From the cell containing the given text, extract its center point as [x, y] coordinate. 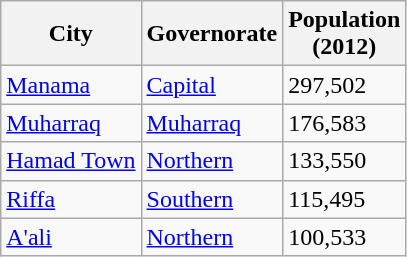
Manama [71, 85]
115,495 [344, 199]
133,550 [344, 161]
176,583 [344, 123]
A'ali [71, 237]
Governorate [212, 34]
Southern [212, 199]
297,502 [344, 85]
100,533 [344, 237]
Riffa [71, 199]
City [71, 34]
Population(2012) [344, 34]
Capital [212, 85]
Hamad Town [71, 161]
